Capture the cell that displays the provided text and extract its (x, y) central coordinate. 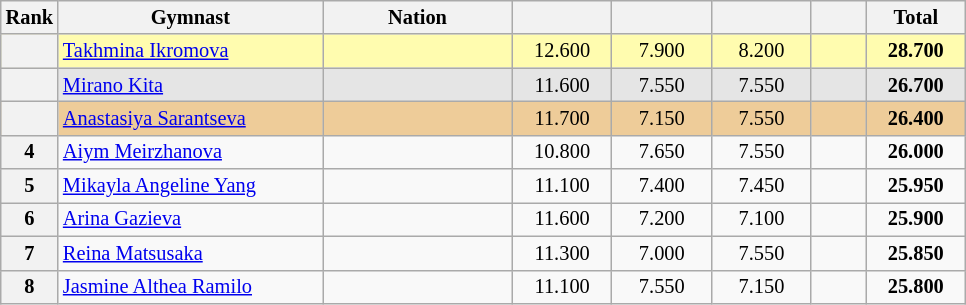
5 (30, 186)
Mirano Kita (190, 85)
Rank (30, 17)
25.850 (916, 253)
7.000 (662, 253)
4 (30, 152)
7 (30, 253)
Total (916, 17)
Nation (418, 17)
11.300 (562, 253)
26.700 (916, 85)
Anastasiya Sarantseva (190, 118)
26.400 (916, 118)
Takhmina Ikromova (190, 51)
Aiym Meirzhanova (190, 152)
25.950 (916, 186)
26.000 (916, 152)
Reina Matsusaka (190, 253)
7.400 (662, 186)
8.200 (762, 51)
7.900 (662, 51)
7.650 (662, 152)
Mikayla Angeline Yang (190, 186)
Arina Gazieva (190, 219)
6 (30, 219)
8 (30, 287)
7.450 (762, 186)
28.700 (916, 51)
Gymnast (190, 17)
10.800 (562, 152)
25.800 (916, 287)
7.100 (762, 219)
25.900 (916, 219)
12.600 (562, 51)
11.700 (562, 118)
7.200 (662, 219)
Jasmine Althea Ramilo (190, 287)
